Extract the (x, y) coordinate from the center of the cell holding the provided text.  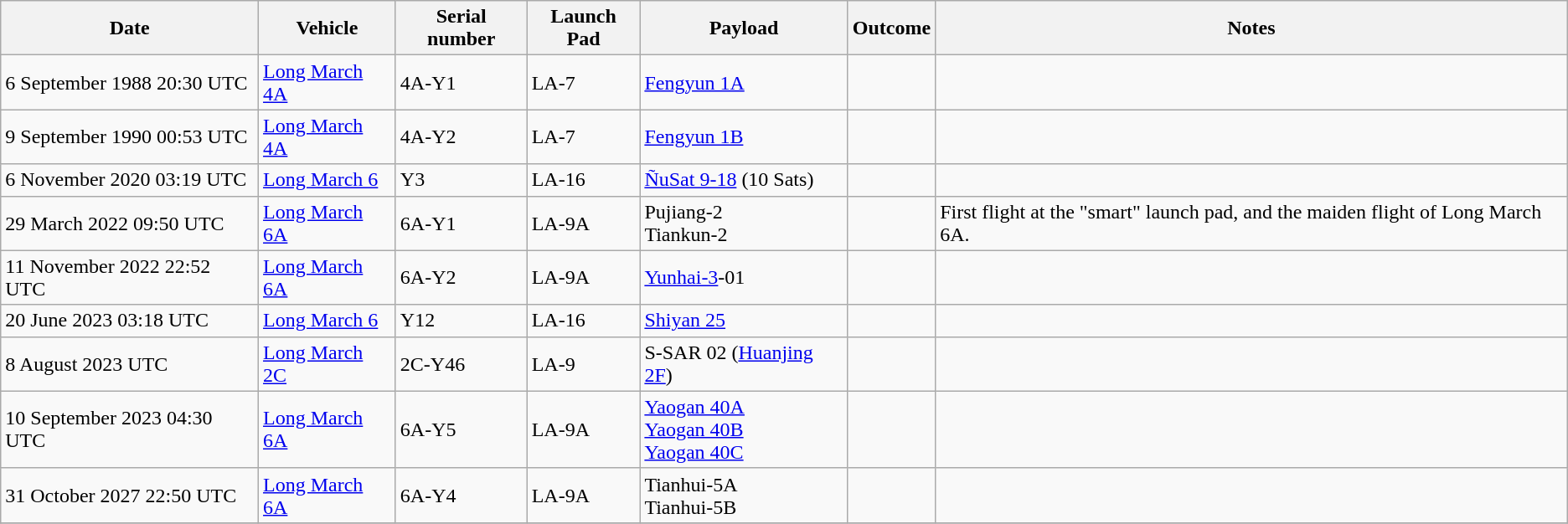
Tianhui-5ATianhui-5B (744, 496)
4A-Y2 (461, 137)
Y3 (461, 180)
Pujiang-2Tiankun-2 (744, 223)
Launch Pad (583, 28)
Y12 (461, 321)
First flight at the "smart" launch pad, and the maiden flight of Long March 6A. (1251, 223)
LA-9 (583, 363)
Outcome (891, 28)
11 November 2022 22:52 UTC (130, 278)
10 September 2023 04:30 UTC (130, 429)
6 September 1988 20:30 UTC (130, 82)
Long March 2C (328, 363)
6A-Y1 (461, 223)
6A-Y5 (461, 429)
6A-Y2 (461, 278)
Yunhai-3-01 (744, 278)
6 November 2020 03:19 UTC (130, 180)
Yaogan 40AYaogan 40BYaogan 40C (744, 429)
2C-Y46 (461, 363)
31 October 2027 22:50 UTC (130, 496)
8 August 2023 UTC (130, 363)
9 September 1990 00:53 UTC (130, 137)
4A-Y1 (461, 82)
20 June 2023 03:18 UTC (130, 321)
Notes (1251, 28)
S-SAR 02 (Huanjing 2F) (744, 363)
Serial number (461, 28)
Vehicle (328, 28)
Date (130, 28)
ÑuSat 9-18 (10 Sats) (744, 180)
Shiyan 25 (744, 321)
Payload (744, 28)
Fengyun 1B (744, 137)
6A-Y4 (461, 496)
Fengyun 1A (744, 82)
29 March 2022 09:50 UTC (130, 223)
